Find where the given text appears and provide that cell's center as (X, Y) coordinate. 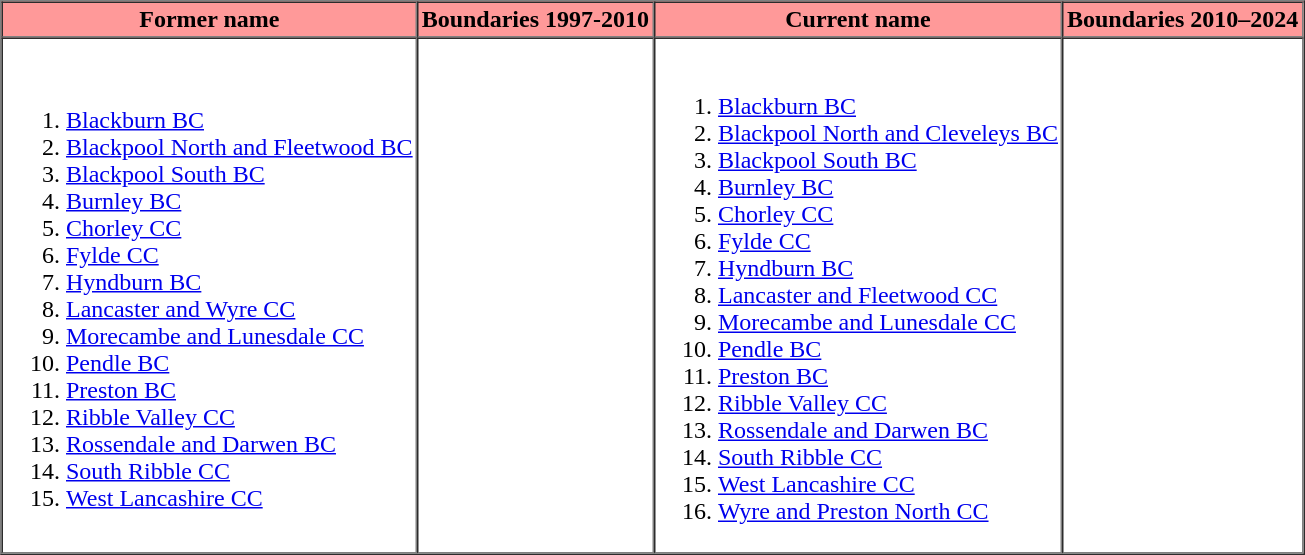
Boundaries 2010–2024 (1182, 20)
Boundaries 1997-2010 (535, 20)
Former name (210, 20)
Current name (858, 20)
